For the text-containing cell, return its midpoint in [X, Y] coordinate format. 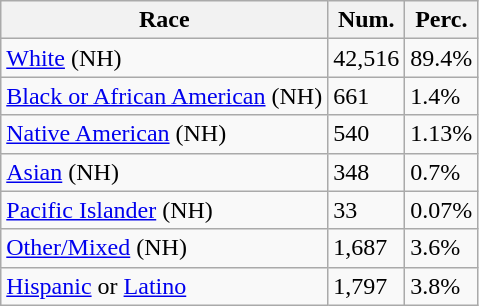
33 [366, 210]
42,516 [366, 58]
3.6% [442, 248]
89.4% [442, 58]
348 [366, 172]
1,687 [366, 248]
Asian (NH) [164, 172]
1,797 [366, 286]
0.7% [442, 172]
1.13% [442, 134]
Race [164, 20]
0.07% [442, 210]
Other/Mixed (NH) [164, 248]
3.8% [442, 286]
540 [366, 134]
Num. [366, 20]
Pacific Islander (NH) [164, 210]
Hispanic or Latino [164, 286]
Black or African American (NH) [164, 96]
Native American (NH) [164, 134]
White (NH) [164, 58]
1.4% [442, 96]
Perc. [442, 20]
661 [366, 96]
